Locate the cell with the specified text and output its [X, Y] center coordinate. 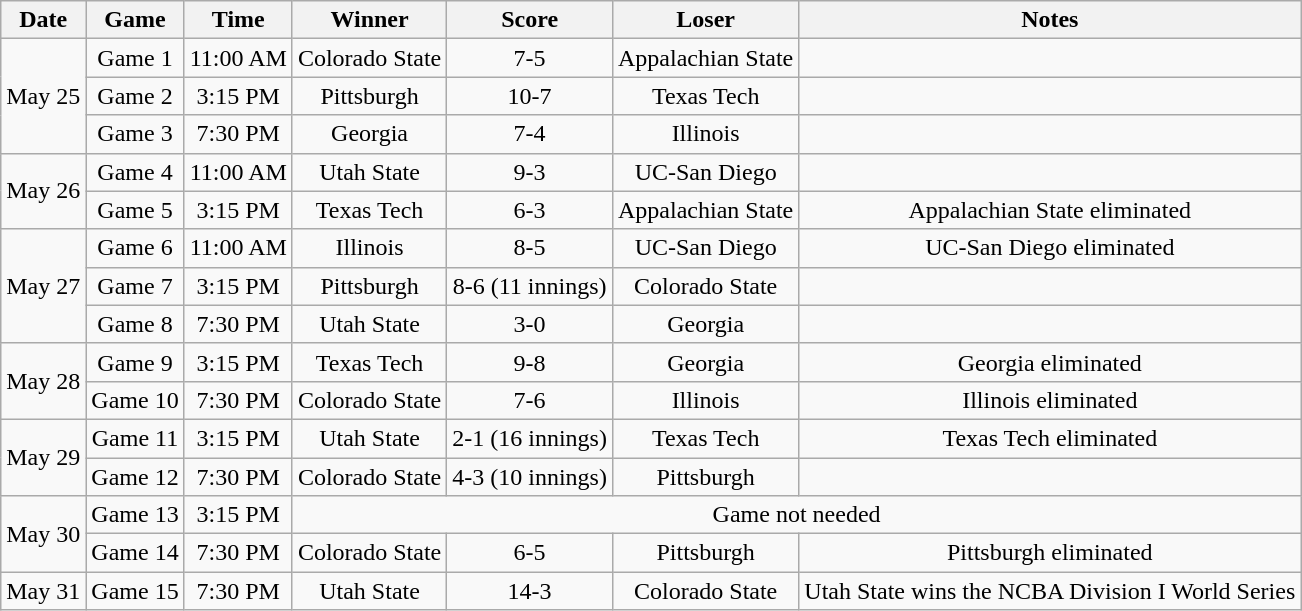
May 30 [44, 534]
Score [530, 20]
Texas Tech eliminated [1050, 438]
Game 9 [135, 362]
Game 7 [135, 286]
7-6 [530, 400]
Pittsburgh eliminated [1050, 553]
4-3 (10 innings) [530, 477]
May 29 [44, 457]
Game 10 [135, 400]
Date [44, 20]
9-3 [530, 172]
May 25 [44, 96]
Game 14 [135, 553]
Game 13 [135, 515]
14-3 [530, 591]
Game 5 [135, 210]
8-5 [530, 248]
Game 1 [135, 58]
2-1 (16 innings) [530, 438]
May 26 [44, 191]
Game 4 [135, 172]
8-6 (11 innings) [530, 286]
Appalachian State eliminated [1050, 210]
Georgia eliminated [1050, 362]
Game [135, 20]
Utah State wins the NCBA Division I World Series [1050, 591]
Winner [369, 20]
Game 6 [135, 248]
Game 2 [135, 96]
Game 11 [135, 438]
6-3 [530, 210]
Game 15 [135, 591]
Game 12 [135, 477]
Time [238, 20]
Game 3 [135, 134]
9-8 [530, 362]
7-5 [530, 58]
Illinois eliminated [1050, 400]
May 31 [44, 591]
May 28 [44, 381]
UC-San Diego eliminated [1050, 248]
Notes [1050, 20]
May 27 [44, 286]
10-7 [530, 96]
3-0 [530, 324]
7-4 [530, 134]
6-5 [530, 553]
Loser [705, 20]
Game 8 [135, 324]
Game not needed [796, 515]
